Detect which cell encompasses the target text, then output its (x, y) center coordinate. 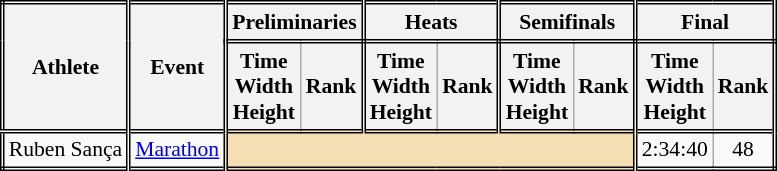
Event (178, 67)
Heats (431, 22)
Semifinals (567, 22)
Athlete (65, 67)
Ruben Sança (65, 150)
48 (744, 150)
2:34:40 (674, 150)
Final (705, 22)
Marathon (178, 150)
Preliminaries (294, 22)
